Return [X, Y] of the center of cell containing provided text 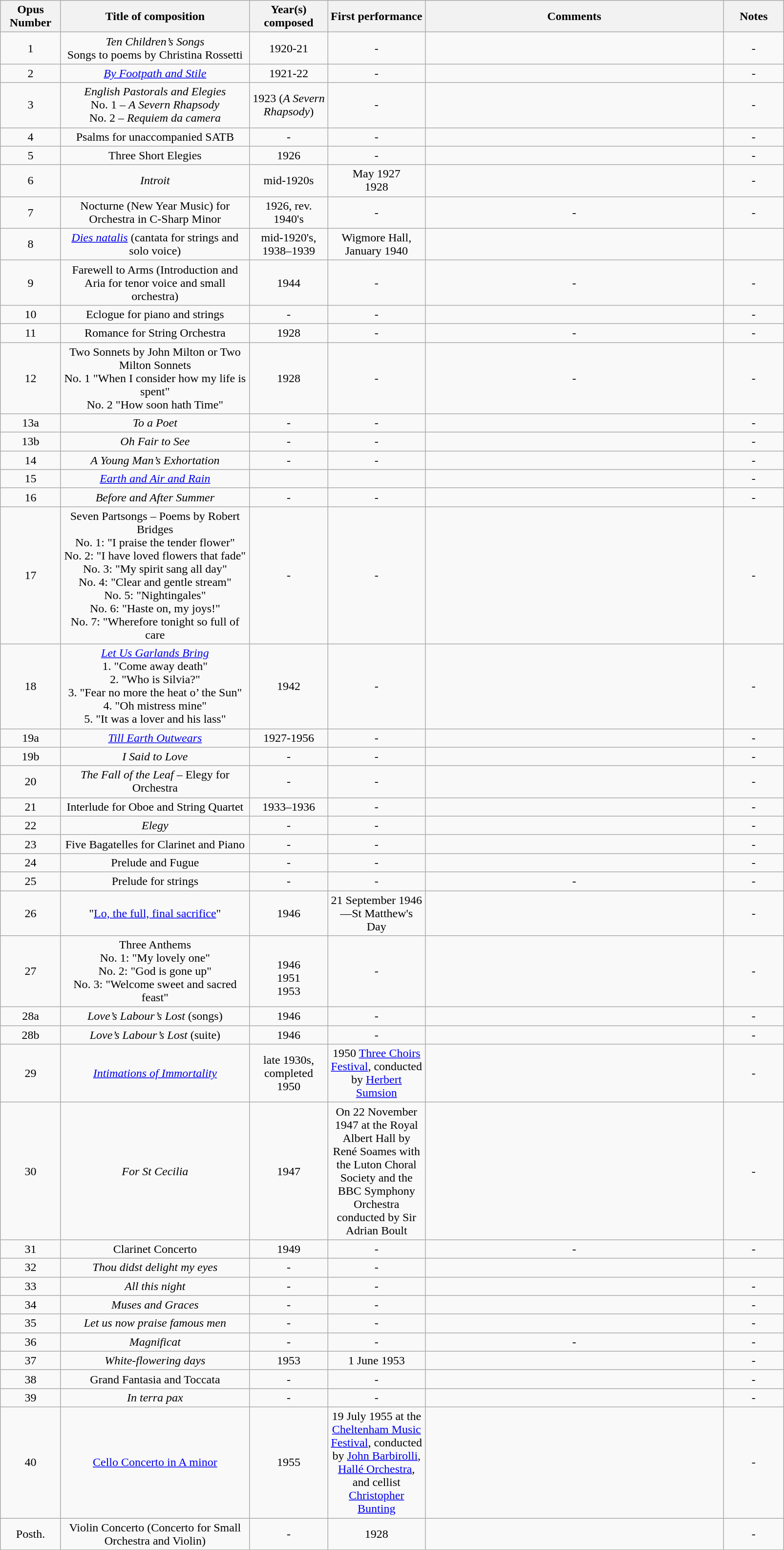
Two Sonnets by John Milton or Two Milton SonnetsNo. 1 "When I consider how my life is spent"No. 2 "How soon hath Time" [155, 378]
Psalms for unaccompanied SATB [155, 137]
18 [31, 686]
1942 [288, 686]
Grand Fantasia and Toccata [155, 1379]
23 [31, 844]
Earth and Air and Rain [155, 479]
"Lo, the full, final sacrifice" [155, 913]
19 July 1955 at the Cheltenham Music Festival, conducted by John Barbirolli, Hallé Orchestra, and cellist Christopher Bunting [376, 1462]
Elegy [155, 825]
40 [31, 1462]
Love’s Labour’s Lost (songs) [155, 1016]
Clarinet Concerto [155, 1249]
13a [31, 423]
1927-1956 [288, 738]
1923 (A Severn Rhapsody) [288, 105]
17 [31, 576]
English Pastorals and ElegiesNo. 1 – A Severn RhapsodyNo. 2 – Requiem da camera [155, 105]
29 [31, 1073]
1955 [288, 1462]
15 [31, 479]
27 [31, 971]
5 [31, 155]
Magnificat [155, 1342]
21 [31, 807]
I Said to Love [155, 756]
Year(s) composed [288, 17]
1950 Three Choirs Festival, conducted by Herbert Sumsion [376, 1073]
Cello Concerto in A minor [155, 1462]
1926, rev. 1940's [288, 212]
Nocturne (New Year Music) for Orchestra in C-Sharp Minor [155, 212]
mid-1920s [288, 181]
All this night [155, 1286]
3 [31, 105]
Interlude for Oboe and String Quartet [155, 807]
Introit [155, 181]
28b [31, 1035]
19b [31, 756]
20 [31, 782]
Eclogue for piano and strings [155, 314]
32 [31, 1268]
Violin Concerto (Concerto for Small Orchestra and Violin) [155, 1533]
Comments [574, 17]
Love’s Labour’s Lost (suite) [155, 1035]
Romance for String Orchestra [155, 333]
In terra pax [155, 1398]
Prelude for strings [155, 881]
Ten Children’s SongsSongs to poems by Christina Rossetti [155, 48]
37 [31, 1360]
4 [31, 137]
White-flowering days [155, 1360]
1953 [288, 1360]
194619511953 [288, 971]
Posth. [31, 1533]
Thou didst delight my eyes [155, 1268]
Dies natalis (cantata for strings and solo voice) [155, 244]
7 [31, 212]
Let us now praise famous men [155, 1323]
Opus Number [31, 17]
10 [31, 314]
Oh Fair to See [155, 442]
36 [31, 1342]
8 [31, 244]
For St Cecilia [155, 1171]
35 [31, 1323]
25 [31, 881]
28a [31, 1016]
mid-1920's, 1938–1939 [288, 244]
1 June 1953 [376, 1360]
1 [31, 48]
34 [31, 1305]
21 September 1946—St Matthew's Day [376, 913]
Title of composition [155, 17]
1944 [288, 282]
16 [31, 497]
1921-22 [288, 73]
Intimations of Immortality [155, 1073]
Wigmore Hall, January 1940 [376, 244]
30 [31, 1171]
Three Short Elegies [155, 155]
Notes [754, 17]
First performance [376, 17]
33 [31, 1286]
May 19271928 [376, 181]
22 [31, 825]
12 [31, 378]
11 [31, 333]
39 [31, 1398]
1920-21 [288, 48]
Muses and Graces [155, 1305]
2 [31, 73]
38 [31, 1379]
1933–1936 [288, 807]
Till Earth Outwears [155, 738]
A Young Man’s Exhortation [155, 460]
26 [31, 913]
19a [31, 738]
1926 [288, 155]
Prelude and Fugue [155, 862]
13b [31, 442]
To a Poet [155, 423]
9 [31, 282]
Before and After Summer [155, 497]
By Footpath and Stile [155, 73]
Three AnthemsNo. 1: "My lovely one"No. 2: "God is gone up"No. 3: "Welcome sweet and sacred feast" [155, 971]
1949 [288, 1249]
14 [31, 460]
31 [31, 1249]
1947 [288, 1171]
24 [31, 862]
late 1930s, completed 1950 [288, 1073]
Farewell to Arms (Introduction and Aria for tenor voice and small orchestra) [155, 282]
Five Bagatelles for Clarinet and Piano [155, 844]
The Fall of the Leaf – Elegy for Orchestra [155, 782]
6 [31, 181]
